Provide the (x, y) coordinate of the cell's center where the given text is located.  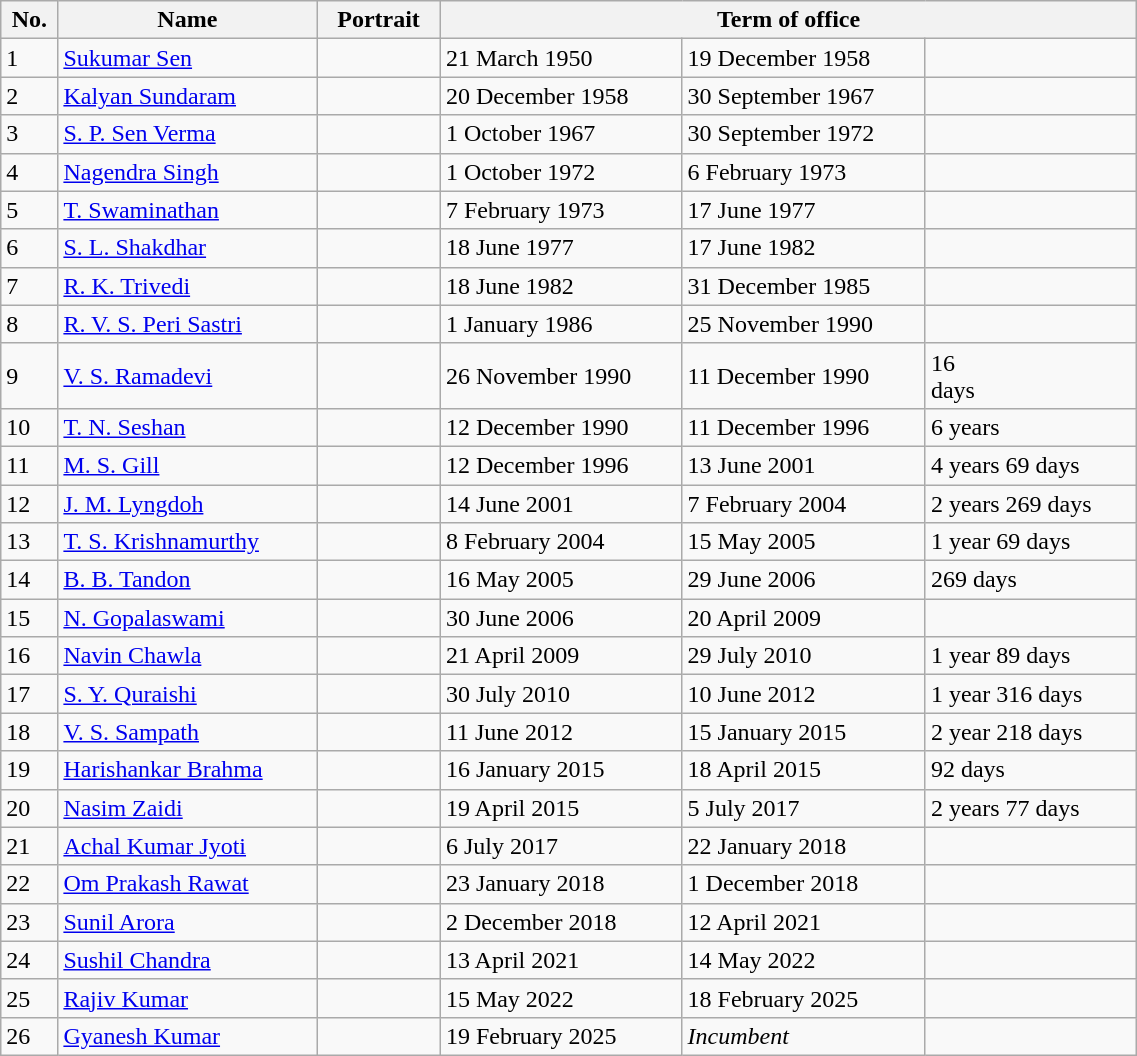
15 (30, 618)
Incumbent (804, 1036)
19 December 1958 (804, 58)
6 (30, 248)
Kalyan Sundaram (188, 96)
T. Swaminathan (188, 210)
21 April 2009 (561, 656)
S. L. Shakdhar (188, 248)
23 (30, 922)
10 (30, 427)
5 (30, 210)
92 days (1030, 770)
Nasim Zaidi (188, 808)
15 May 2022 (561, 998)
29 July 2010 (804, 656)
4 years 69 days (1030, 465)
4 (30, 172)
25 (30, 998)
Portrait (379, 20)
1 October 1972 (561, 172)
20 December 1958 (561, 96)
18 June 1977 (561, 248)
13 June 2001 (804, 465)
1 (30, 58)
T. S. Krishnamurthy (188, 542)
13 (30, 542)
S. Y. Quraishi (188, 694)
No. (30, 20)
12 December 1990 (561, 427)
7 (30, 286)
16 (30, 656)
2 year 218 days (1030, 732)
14 May 2022 (804, 960)
30 July 2010 (561, 694)
30 September 1972 (804, 134)
Sunil Arora (188, 922)
31 December 1985 (804, 286)
B. B. Tandon (188, 580)
16days (1030, 376)
2 December 2018 (561, 922)
Achal Kumar Jyoti (188, 846)
1 year 69 days (1030, 542)
V. S. Ramadevi (188, 376)
12 December 1996 (561, 465)
R. K. Trivedi (188, 286)
18 (30, 732)
7 February 2004 (804, 503)
M. S. Gill (188, 465)
21 March 1950 (561, 58)
10 June 2012 (804, 694)
Om Prakash Rawat (188, 884)
20 April 2009 (804, 618)
T. N. Seshan (188, 427)
J. M. Lyngdoh (188, 503)
8 February 2004 (561, 542)
8 (30, 324)
9 (30, 376)
3 (30, 134)
18 June 1982 (561, 286)
1 year 316 days (1030, 694)
24 (30, 960)
Nagendra Singh (188, 172)
5 July 2017 (804, 808)
18 April 2015 (804, 770)
1 October 1967 (561, 134)
2 years 269 days (1030, 503)
22 (30, 884)
15 January 2015 (804, 732)
29 June 2006 (804, 580)
20 (30, 808)
S. P. Sen Verma (188, 134)
1 December 2018 (804, 884)
11 December 1990 (804, 376)
26 November 1990 (561, 376)
16 January 2015 (561, 770)
21 (30, 846)
11 June 2012 (561, 732)
14 (30, 580)
11 December 1996 (804, 427)
2 (30, 96)
R. V. S. Peri Sastri (188, 324)
269 days (1030, 580)
26 (30, 1036)
30 September 1967 (804, 96)
17 (30, 694)
17 June 1982 (804, 248)
Gyanesh Kumar (188, 1036)
19 (30, 770)
Rajiv Kumar (188, 998)
Name (188, 20)
6 February 1973 (804, 172)
11 (30, 465)
Navin Chawla (188, 656)
12 (30, 503)
6 July 2017 (561, 846)
12 April 2021 (804, 922)
Sushil Chandra (188, 960)
17 June 1977 (804, 210)
N. Gopalaswami (188, 618)
2 years 77 days (1030, 808)
7 February 1973 (561, 210)
15 May 2005 (804, 542)
18 February 2025 (804, 998)
V. S. Sampath (188, 732)
6 years (1030, 427)
1 January 1986 (561, 324)
22 January 2018 (804, 846)
16 May 2005 (561, 580)
Term of office (788, 20)
Harishankar Brahma (188, 770)
Sukumar Sen (188, 58)
14 June 2001 (561, 503)
1 year 89 days (1030, 656)
25 November 1990 (804, 324)
30 June 2006 (561, 618)
19 April 2015 (561, 808)
13 April 2021 (561, 960)
23 January 2018 (561, 884)
19 February 2025 (561, 1036)
